Capture the cell that displays the provided text and extract its (x, y) central coordinate. 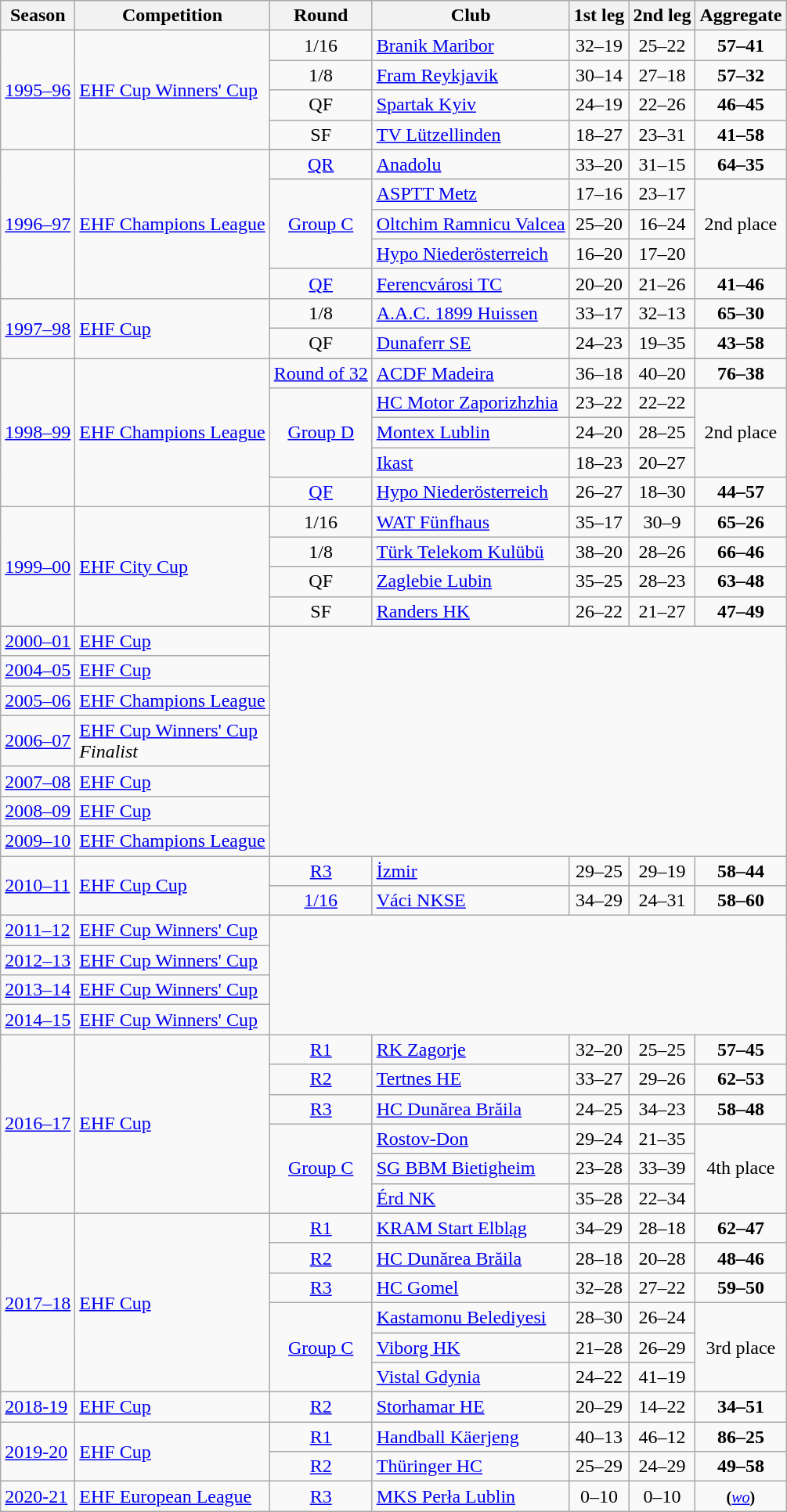
34–23 (662, 1109)
Storhamar HE (471, 1407)
18–27 (599, 135)
21–26 (662, 283)
Kastamonu Belediyesi (471, 1317)
16–24 (662, 224)
18–30 (662, 492)
38–20 (599, 552)
Ferencvárosi TC (471, 283)
26–22 (599, 611)
2011–12 (38, 931)
62–47 (741, 1228)
22–22 (662, 403)
2nd leg (662, 16)
2000–01 (38, 641)
59–50 (741, 1287)
25–29 (599, 1467)
Ikast (471, 463)
Váci NKSE (471, 901)
35–28 (599, 1198)
QR (321, 164)
22–26 (662, 105)
25–22 (662, 45)
24–22 (599, 1377)
HC Gomel (471, 1287)
ACDF Madeira (471, 373)
76–38 (741, 373)
Season (38, 16)
24–19 (599, 105)
41–46 (741, 283)
44–57 (741, 492)
17–20 (662, 254)
Thüringer HC (471, 1467)
43–58 (741, 343)
1995–96 (38, 90)
25–25 (662, 1049)
HC Motor Zaporizhzhia (471, 403)
3rd place (741, 1347)
31–15 (662, 164)
Anadolu (471, 164)
26–24 (662, 1317)
23–22 (599, 403)
28–23 (662, 581)
35–17 (599, 522)
46–12 (662, 1437)
35–25 (599, 581)
33–39 (662, 1168)
16–20 (599, 254)
18–23 (599, 463)
49–58 (741, 1467)
21–35 (662, 1139)
32–28 (599, 1287)
58–48 (741, 1109)
66–46 (741, 552)
32–20 (599, 1049)
24–29 (662, 1467)
2007–08 (38, 781)
34–51 (741, 1407)
28–30 (599, 1317)
28–26 (662, 552)
21–27 (662, 611)
48–46 (741, 1258)
2017–18 (38, 1302)
58–44 (741, 871)
Fram Reykjavik (471, 75)
23–31 (662, 135)
63–48 (741, 581)
Branik Maribor (471, 45)
32–19 (599, 45)
29–25 (599, 871)
2014–15 (38, 1020)
29–26 (662, 1079)
58–60 (741, 901)
1st leg (599, 16)
KRAM Start Elbląg (471, 1228)
23–28 (599, 1168)
Group D (321, 433)
Viborg HK (471, 1347)
30–9 (662, 522)
Rostov-Don (471, 1139)
40–20 (662, 373)
Competition (172, 16)
MKS Perła Lublin (471, 1496)
Round of 32 (321, 373)
47–49 (741, 611)
41–58 (741, 135)
EHF City Cup (172, 567)
Dunaferr SE (471, 343)
24–25 (599, 1109)
27–18 (662, 75)
Montex Lublin (471, 433)
2005–06 (38, 700)
TV Lützellinden (471, 135)
24–31 (662, 901)
WAT Fünfhaus (471, 522)
64–35 (741, 164)
36–18 (599, 373)
29–24 (599, 1139)
17–16 (599, 194)
Aggregate (741, 16)
1998–99 (38, 433)
33–17 (599, 313)
Érd NK (471, 1198)
33–27 (599, 1079)
65–30 (741, 313)
41–19 (662, 1377)
1999–00 (38, 567)
26–27 (599, 492)
2010–11 (38, 886)
2008–09 (38, 811)
21–28 (599, 1347)
29–19 (662, 871)
2018-19 (38, 1407)
22–34 (662, 1198)
2009–10 (38, 841)
28–25 (662, 433)
1996–97 (38, 224)
40–13 (599, 1437)
Club (471, 16)
SG BBM Bietigheim (471, 1168)
2013–14 (38, 990)
Spartak Kyiv (471, 105)
20–27 (662, 463)
EHF European League (172, 1496)
İzmir (471, 871)
Zaglebie Lubin (471, 581)
57–45 (741, 1049)
A.A.C. 1899 Huissen (471, 313)
2004–05 (38, 671)
ASPTT Metz (471, 194)
Handball Käerjeng (471, 1437)
30–14 (599, 75)
2006–07 (38, 740)
4th place (741, 1168)
Vistal Gdynia (471, 1377)
46–45 (741, 105)
32–13 (662, 313)
Round (321, 16)
26–29 (662, 1347)
1997–98 (38, 328)
86–25 (741, 1437)
65–26 (741, 522)
27–22 (662, 1287)
2016–17 (38, 1124)
Oltchim Ramnicu Valcea (471, 224)
23–17 (662, 194)
Randers HK (471, 611)
Türk Telekom Kulübü (471, 552)
19–35 (662, 343)
2020-21 (38, 1496)
62–53 (741, 1079)
24–23 (599, 343)
20–20 (599, 283)
20–29 (599, 1407)
20–28 (662, 1258)
EHF Cup Winners' Cup Finalist (172, 740)
EHF Cup Cup (172, 886)
14–22 (662, 1407)
25–20 (599, 224)
(wo) (741, 1496)
33–20 (599, 164)
57–41 (741, 45)
Tertnes HE (471, 1079)
24–20 (599, 433)
2012–13 (38, 960)
RK Zagorje (471, 1049)
57–32 (741, 75)
2019-20 (38, 1452)
